Determine the (X, Y) coordinate at the center of the cell enclosing the given text.  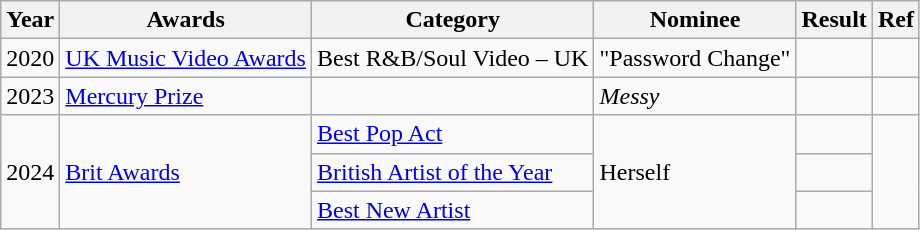
Category (452, 20)
Result (834, 20)
Mercury Prize (186, 96)
Messy (695, 96)
Brit Awards (186, 172)
"Password Change" (695, 58)
2020 (30, 58)
Best Pop Act (452, 134)
Year (30, 20)
Herself (695, 172)
2023 (30, 96)
UK Music Video Awards (186, 58)
Best New Artist (452, 210)
British Artist of the Year (452, 172)
Nominee (695, 20)
Best R&B/Soul Video – UK (452, 58)
Ref (896, 20)
2024 (30, 172)
Awards (186, 20)
